Scan for the cell matching the given text and deliver its (X, Y) coordinate at center. 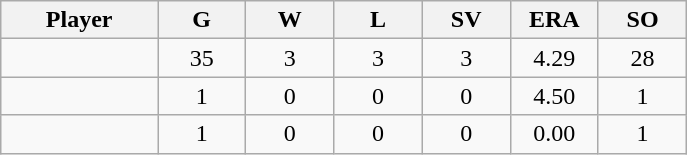
Player (80, 20)
35 (202, 58)
L (378, 20)
4.29 (554, 58)
SV (466, 20)
28 (642, 58)
ERA (554, 20)
4.50 (554, 96)
SO (642, 20)
G (202, 20)
0.00 (554, 134)
W (290, 20)
